Scan for the cell matching the given text and deliver its (X, Y) coordinate at center. 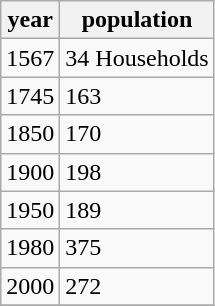
1745 (30, 96)
272 (137, 286)
1980 (30, 248)
population (137, 20)
375 (137, 248)
163 (137, 96)
170 (137, 134)
34 Households (137, 58)
year (30, 20)
189 (137, 210)
198 (137, 172)
1850 (30, 134)
1950 (30, 210)
1900 (30, 172)
1567 (30, 58)
2000 (30, 286)
